Pinpoint the cell where the given text exists, returning its [x, y] midpoint coordinate. 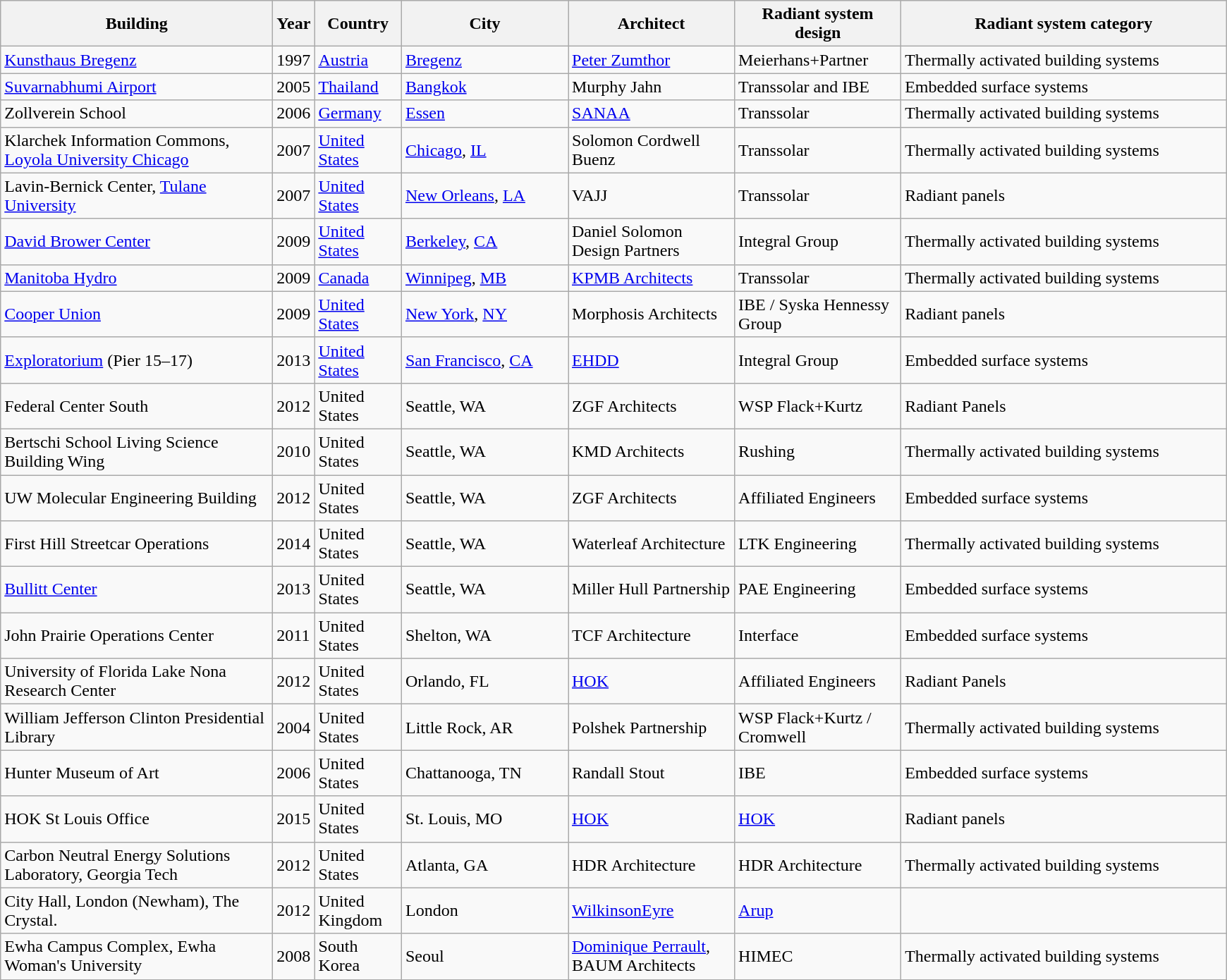
New Orleans, LA [484, 196]
Building [137, 24]
London [484, 911]
New York, NY [484, 314]
Atlanta, GA [484, 864]
Architect [652, 24]
San Francisco, CA [484, 360]
Daniel Solomon Design Partners [652, 241]
Country [358, 24]
EHDD [652, 360]
Suvarnabhumi Airport [137, 87]
2004 [293, 728]
Radiant system category [1063, 24]
Austria [358, 60]
1997 [293, 60]
City [484, 24]
South Korea [358, 956]
Kunsthaus Bregenz [137, 60]
HIMEC [818, 956]
Dominique Perrault, BAUM Architects [652, 956]
David Brower Center [137, 241]
WSP Flack+Kurtz / Cromwell [818, 728]
Solomon Cordwell Buenz [652, 149]
Peter Zumthor [652, 60]
City Hall, London (Newham), The Crystal. [137, 911]
First Hill Streetcar Operations [137, 544]
Interface [818, 636]
Hunter Museum of Art [137, 773]
Year [293, 24]
Bregenz [484, 60]
2010 [293, 451]
Waterleaf Architecture [652, 544]
VAJJ [652, 196]
2014 [293, 544]
Chicago, IL [484, 149]
John Prairie Operations Center [137, 636]
University of Florida Lake Nona Research Center [137, 681]
Essen [484, 114]
Little Rock, AR [484, 728]
WSP Flack+Kurtz [818, 406]
LTK Engineering [818, 544]
Cooper Union [137, 314]
Canada [358, 278]
UW Molecular Engineering Building [137, 498]
Federal Center South [137, 406]
Miller Hull Partnership [652, 589]
Arup [818, 911]
United Kingdom [358, 911]
Morphosis Architects [652, 314]
Polshek Partnership [652, 728]
TCF Architecture [652, 636]
Winnipeg, MB [484, 278]
Lavin-Bernick Center, Tulane University [137, 196]
KMD Architects [652, 451]
Germany [358, 114]
Manitoba Hydro [137, 278]
Chattanooga, TN [484, 773]
Bertschi School Living Science Building Wing [137, 451]
Rushing [818, 451]
IBE / Syska Hennessy Group [818, 314]
IBE [818, 773]
Orlando, FL [484, 681]
Seoul [484, 956]
Zollverein School [137, 114]
WilkinsonEyre [652, 911]
Transsolar and IBE [818, 87]
Bullitt Center [137, 589]
Exploratorium (Pier 15–17) [137, 360]
St. Louis, MO [484, 819]
PAE Engineering [818, 589]
Bangkok [484, 87]
William Jefferson Clinton Presidential Library [137, 728]
HOK St Louis Office [137, 819]
Radiant system design [818, 24]
Randall Stout [652, 773]
Shelton, WA [484, 636]
Carbon Neutral Energy Solutions Laboratory, Georgia Tech [137, 864]
SANAA [652, 114]
2015 [293, 819]
2005 [293, 87]
Thailand [358, 87]
Ewha Campus Complex, Ewha Woman's University [137, 956]
2008 [293, 956]
Klarchek Information Commons, Loyola University Chicago [137, 149]
Meierhans+Partner [818, 60]
KPMB Architects [652, 278]
2011 [293, 636]
Murphy Jahn [652, 87]
Berkeley, CA [484, 241]
